Locate the cell with the specified text and output its [x, y] center coordinate. 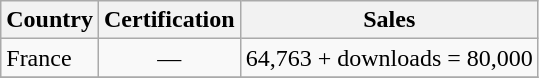
Sales [389, 20]
Country [50, 20]
64,763 + downloads = 80,000 [389, 58]
France [50, 58]
— [169, 58]
Certification [169, 20]
